From the cell containing the given text, extract its center point as [X, Y] coordinate. 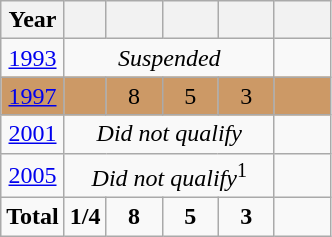
Year [33, 20]
2001 [33, 134]
2005 [33, 176]
Total [33, 217]
1/4 [85, 217]
1993 [33, 58]
Suspended [169, 58]
Did not qualify [169, 134]
Did not qualify1 [169, 176]
1997 [33, 96]
